Identify which cell holds the provided text, then report its (X, Y) central coordinate. 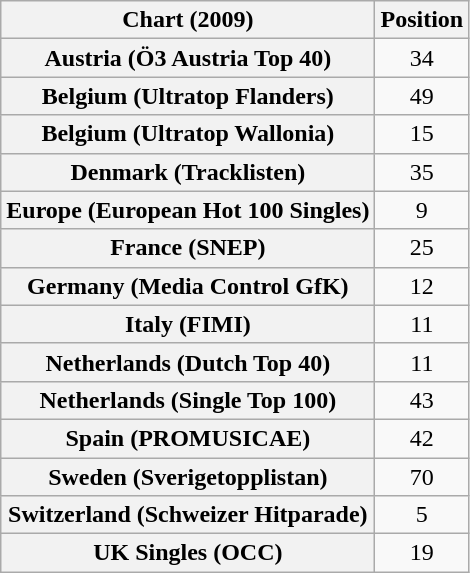
Austria (Ö3 Austria Top 40) (188, 58)
19 (422, 553)
43 (422, 400)
Position (422, 20)
Europe (European Hot 100 Singles) (188, 210)
35 (422, 172)
12 (422, 286)
9 (422, 210)
15 (422, 134)
70 (422, 477)
Chart (2009) (188, 20)
Netherlands (Single Top 100) (188, 400)
UK Singles (OCC) (188, 553)
Sweden (Sverigetopplistan) (188, 477)
Italy (FIMI) (188, 324)
5 (422, 515)
Switzerland (Schweizer Hitparade) (188, 515)
Belgium (Ultratop Wallonia) (188, 134)
Germany (Media Control GfK) (188, 286)
49 (422, 96)
Netherlands (Dutch Top 40) (188, 362)
Belgium (Ultratop Flanders) (188, 96)
25 (422, 248)
France (SNEP) (188, 248)
Spain (PROMUSICAE) (188, 438)
34 (422, 58)
42 (422, 438)
Denmark (Tracklisten) (188, 172)
